Identify which cell holds the provided text, then report its [x, y] central coordinate. 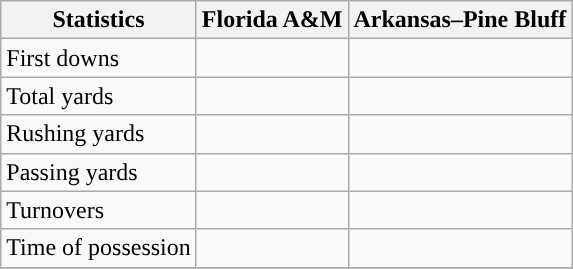
Rushing yards [99, 134]
Time of possession [99, 248]
Total yards [99, 96]
Statistics [99, 20]
Florida A&M [272, 20]
Arkansas–Pine Bluff [460, 20]
First downs [99, 58]
Turnovers [99, 210]
Passing yards [99, 172]
